Scan for the cell matching the given text and deliver its (x, y) coordinate at center. 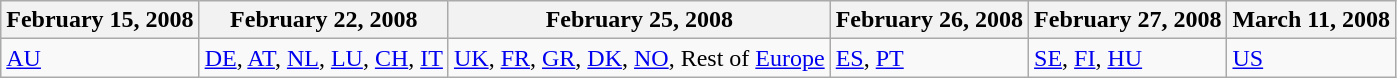
February 26, 2008 (929, 20)
DE, AT, NL, LU, CH, IT (324, 58)
March 11, 2008 (1312, 20)
US (1312, 58)
February 22, 2008 (324, 20)
February 27, 2008 (1128, 20)
SE, FI, HU (1128, 58)
February 25, 2008 (639, 20)
ES, PT (929, 58)
AU (100, 58)
February 15, 2008 (100, 20)
UK, FR, GR, DK, NO, Rest of Europe (639, 58)
